Identify which cell holds the provided text, then report its (X, Y) central coordinate. 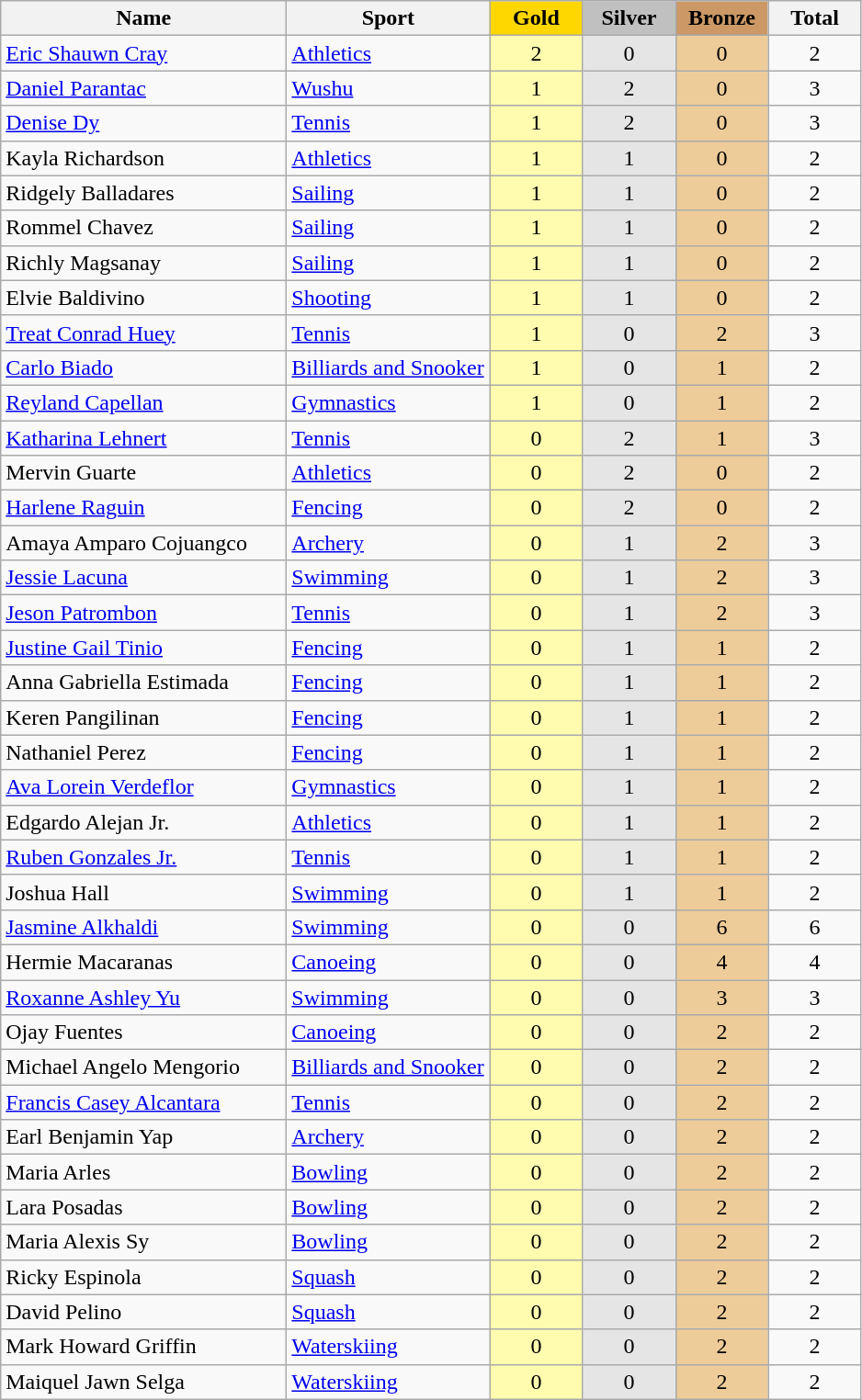
Reyland Capellan (143, 402)
Sport (388, 18)
Ava Lorein Verdeflor (143, 787)
Silver (629, 18)
Shooting (388, 298)
Elvie Baldivino (143, 298)
Keren Pangilinan (143, 717)
Treat Conrad Huey (143, 333)
Kayla Richardson (143, 158)
Jeson Patrombon (143, 613)
David Pelino (143, 1312)
Amaya Amparo Cojuangco (143, 543)
Maria Alexis Sy (143, 1242)
Eric Shauwn Cray (143, 53)
Katharina Lehnert (143, 438)
Anna Gabriella Estimada (143, 683)
Edgardo Alejan Jr. (143, 822)
Carlo Biado (143, 367)
Ojay Fuentes (143, 1033)
Maria Arles (143, 1172)
Maiquel Jawn Selga (143, 1382)
Harlene Raguin (143, 508)
Total (814, 18)
Bronze (722, 18)
Jessie Lacuna (143, 578)
Wushu (388, 88)
Francis Casey Alcantara (143, 1102)
Jasmine Alkhaldi (143, 927)
Ridgely Balladares (143, 193)
Michael Angelo Mengorio (143, 1067)
Gold (537, 18)
Richly Magsanay (143, 263)
Hermie Macaranas (143, 962)
Earl Benjamin Yap (143, 1137)
Ricky Espinola (143, 1277)
Lara Posadas (143, 1207)
Mark Howard Griffin (143, 1347)
Roxanne Ashley Yu (143, 997)
Nathaniel Perez (143, 752)
Name (143, 18)
Joshua Hall (143, 892)
Rommel Chavez (143, 228)
Denise Dy (143, 123)
Daniel Parantac (143, 88)
Mervin Guarte (143, 473)
Justine Gail Tinio (143, 648)
Ruben Gonzales Jr. (143, 857)
